Scan for the cell matching the given text and deliver its [X, Y] coordinate at center. 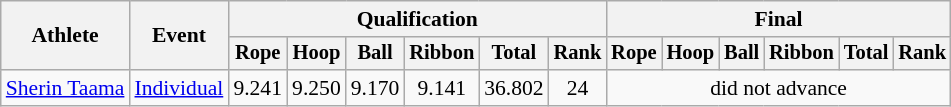
Event [178, 36]
9.241 [258, 88]
36.802 [514, 88]
9.170 [376, 88]
Athlete [66, 36]
did not advance [778, 88]
9.250 [316, 88]
Final [778, 19]
Individual [178, 88]
Qualification [417, 19]
Sherin Taama [66, 88]
9.141 [442, 88]
24 [578, 88]
